Scan for the cell matching the given text and deliver its (x, y) coordinate at center. 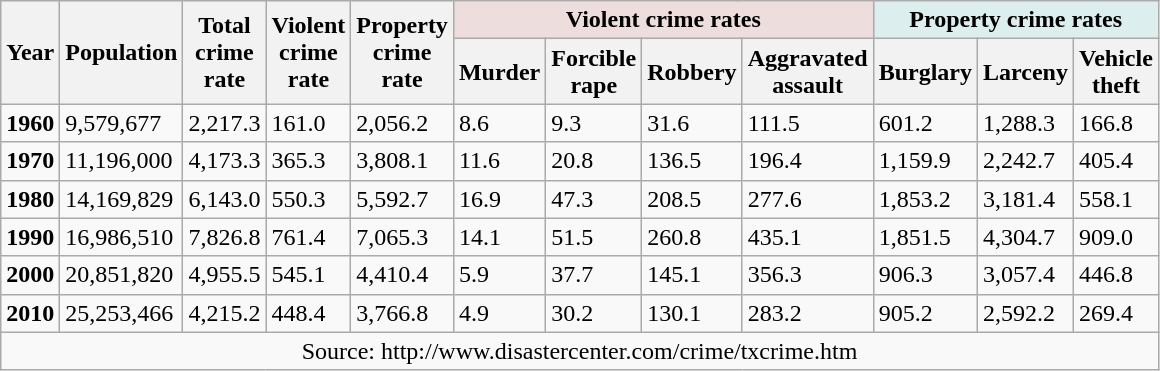
Larceny (1026, 72)
4,215.2 (224, 313)
4,955.5 (224, 275)
448.4 (308, 313)
5,592.7 (402, 199)
20,851,820 (122, 275)
11.6 (499, 161)
2,056.2 (402, 123)
Aggravatedassault (808, 72)
365.3 (308, 161)
196.4 (808, 161)
Property crime rates (1016, 20)
3,057.4 (1026, 275)
2,217.3 (224, 123)
2,592.2 (1026, 313)
3,766.8 (402, 313)
Vehicletheft (1116, 72)
130.1 (692, 313)
2000 (30, 275)
4.9 (499, 313)
145.1 (692, 275)
1970 (30, 161)
446.8 (1116, 275)
1,853.2 (925, 199)
14,169,829 (122, 199)
1,851.5 (925, 237)
2,242.7 (1026, 161)
761.4 (308, 237)
283.2 (808, 313)
8.6 (499, 123)
Year (30, 52)
20.8 (594, 161)
Murder (499, 72)
Source: http://www.disastercenter.com/crime/txcrime.htm (580, 351)
51.5 (594, 237)
14.1 (499, 237)
Robbery (692, 72)
7,826.8 (224, 237)
25,253,466 (122, 313)
4,173.3 (224, 161)
208.5 (692, 199)
30.2 (594, 313)
11,196,000 (122, 161)
545.1 (308, 275)
Forciblerape (594, 72)
1960 (30, 123)
1990 (30, 237)
9.3 (594, 123)
47.3 (594, 199)
269.4 (1116, 313)
111.5 (808, 123)
405.4 (1116, 161)
16,986,510 (122, 237)
558.1 (1116, 199)
2010 (30, 313)
435.1 (808, 237)
4,410.4 (402, 275)
6,143.0 (224, 199)
909.0 (1116, 237)
905.2 (925, 313)
1,159.9 (925, 161)
3,808.1 (402, 161)
9,579,677 (122, 123)
260.8 (692, 237)
356.3 (808, 275)
550.3 (308, 199)
Propertycrimerate (402, 52)
166.8 (1116, 123)
37.7 (594, 275)
5.9 (499, 275)
Totalcrimerate (224, 52)
4,304.7 (1026, 237)
Violentcrimerate (308, 52)
277.6 (808, 199)
Violent crime rates (663, 20)
Population (122, 52)
31.6 (692, 123)
601.2 (925, 123)
16.9 (499, 199)
1980 (30, 199)
1,288.3 (1026, 123)
161.0 (308, 123)
906.3 (925, 275)
3,181.4 (1026, 199)
7,065.3 (402, 237)
136.5 (692, 161)
Burglary (925, 72)
